From the cell containing the given text, extract its center point as [X, Y] coordinate. 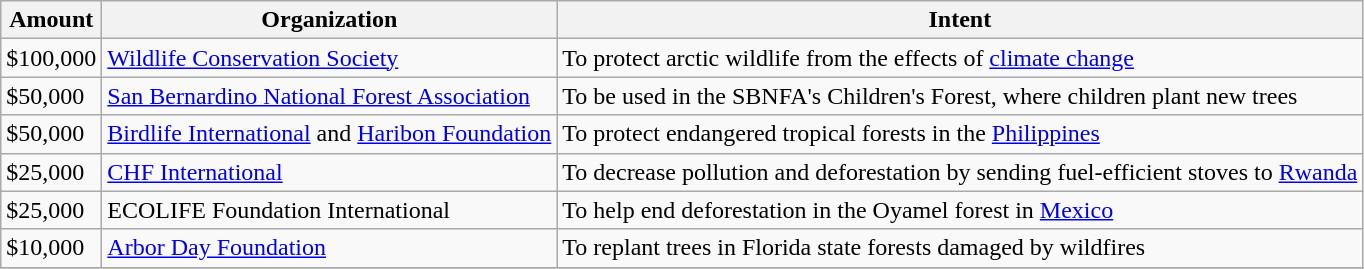
Organization [330, 20]
$10,000 [52, 248]
To replant trees in Florida state forests damaged by wildfires [960, 248]
San Bernardino National Forest Association [330, 96]
To help end deforestation in the Oyamel forest in Mexico [960, 210]
Wildlife Conservation Society [330, 58]
Intent [960, 20]
To be used in the SBNFA's Children's Forest, where children plant new trees [960, 96]
$100,000 [52, 58]
Arbor Day Foundation [330, 248]
To protect arctic wildlife from the effects of climate change [960, 58]
Amount [52, 20]
To decrease pollution and deforestation by sending fuel-efficient stoves to Rwanda [960, 172]
To protect endangered tropical forests in the Philippines [960, 134]
Birdlife International and Haribon Foundation [330, 134]
CHF International [330, 172]
ECOLIFE Foundation International [330, 210]
